Return the (X, Y) coordinate for the center point of the cell that contains the specified text.  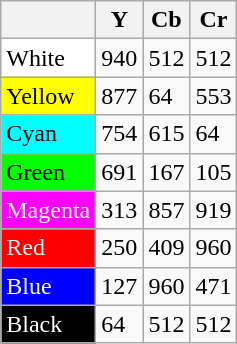
Red (48, 248)
615 (166, 134)
919 (214, 210)
167 (166, 172)
250 (120, 248)
White (48, 58)
127 (120, 286)
Yellow (48, 96)
471 (214, 286)
Green (48, 172)
105 (214, 172)
857 (166, 210)
Black (48, 324)
877 (120, 96)
Blue (48, 286)
Cyan (48, 134)
313 (120, 210)
754 (120, 134)
Y (120, 20)
940 (120, 58)
Magenta (48, 210)
553 (214, 96)
Cb (166, 20)
409 (166, 248)
Cr (214, 20)
691 (120, 172)
